Return the (X, Y) coordinate for the center point of the cell that contains the specified text.  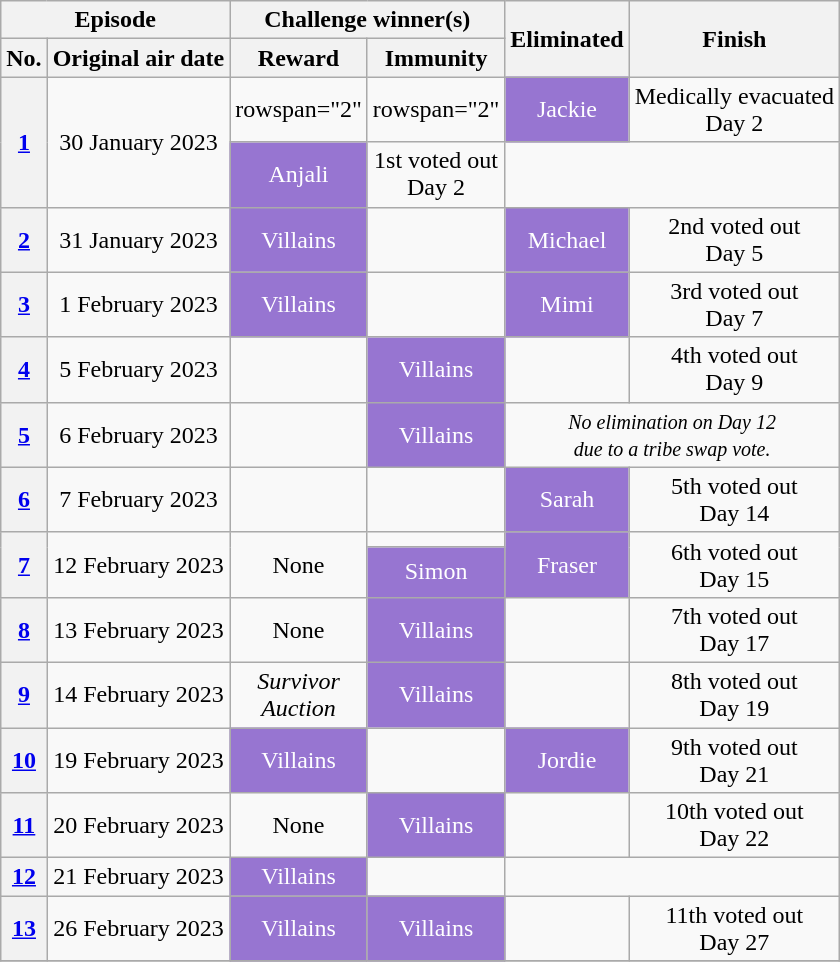
Finish (734, 39)
13 (24, 928)
3rd voted outDay 7 (734, 304)
12 February 2023 (138, 564)
8th voted outDay 19 (734, 694)
Original air date (138, 58)
9th voted outDay 21 (734, 760)
6 February 2023 (138, 434)
Sarah (567, 500)
10th voted outDay 22 (734, 826)
11th voted outDay 27 (734, 928)
Immunity (436, 58)
2 (24, 240)
No elimination on Day 12due to a tribe swap vote. (672, 434)
Simon (436, 572)
6th voted outDay 15 (734, 564)
8 (24, 630)
11 (24, 826)
Mimi (567, 304)
4 (24, 370)
1st voted outDay 2 (436, 174)
4th voted outDay 9 (734, 370)
Episode (116, 20)
5th voted outDay 14 (734, 500)
31 January 2023 (138, 240)
5 February 2023 (138, 370)
Medically evacuatedDay 2 (734, 110)
Jordie (567, 760)
1 February 2023 (138, 304)
Anjali (299, 174)
14 February 2023 (138, 694)
7th voted outDay 17 (734, 630)
6 (24, 500)
12 (24, 877)
Michael (567, 240)
Fraser (567, 564)
Eliminated (567, 39)
7 (24, 564)
13 February 2023 (138, 630)
30 January 2023 (138, 142)
Jackie (567, 110)
No. (24, 58)
10 (24, 760)
7 February 2023 (138, 500)
21 February 2023 (138, 877)
20 February 2023 (138, 826)
1 (24, 142)
19 February 2023 (138, 760)
26 February 2023 (138, 928)
9 (24, 694)
5 (24, 434)
3 (24, 304)
Reward (299, 58)
SurvivorAuction (299, 694)
2nd voted outDay 5 (734, 240)
Challenge winner(s) (368, 20)
